Extract the [x, y] coordinate from the center of the cell holding the provided text.  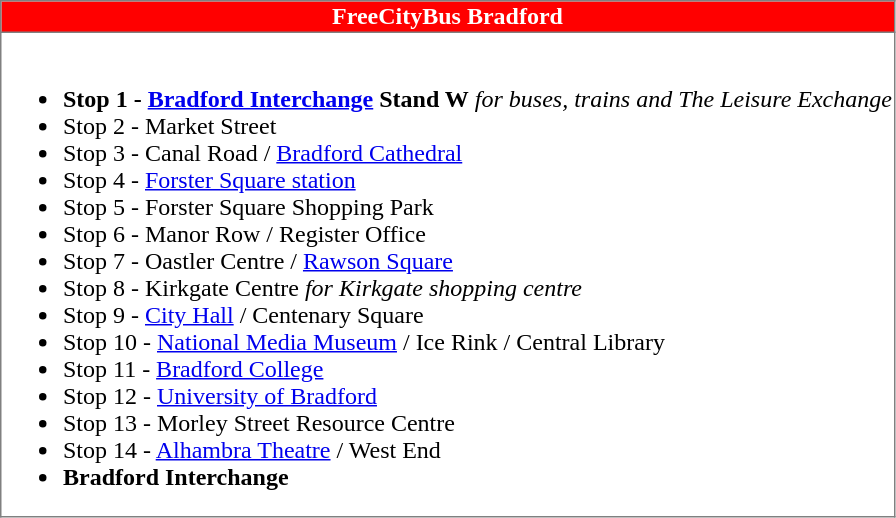
FreeCityBus Bradford [448, 17]
